Output the (X, Y) coordinate of the center of the cell containing the given text.  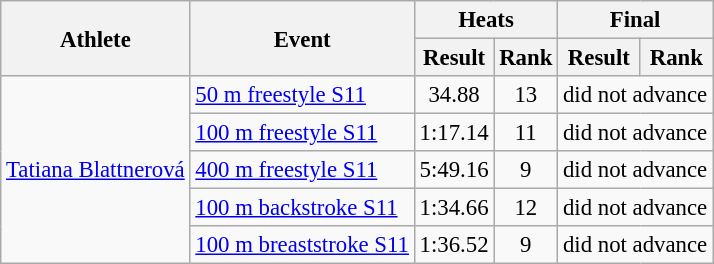
1:36.52 (454, 245)
12 (526, 208)
Event (302, 38)
13 (526, 95)
Final (636, 20)
34.88 (454, 95)
1:34.66 (454, 208)
Tatiana Blattnerová (96, 170)
11 (526, 133)
Athlete (96, 38)
5:49.16 (454, 170)
50 m freestyle S11 (302, 95)
100 m freestyle S11 (302, 133)
100 m backstroke S11 (302, 208)
400 m freestyle S11 (302, 170)
100 m breaststroke S11 (302, 245)
1:17.14 (454, 133)
Heats (486, 20)
